Pinpoint the cell where the given text exists, returning its (X, Y) midpoint coordinate. 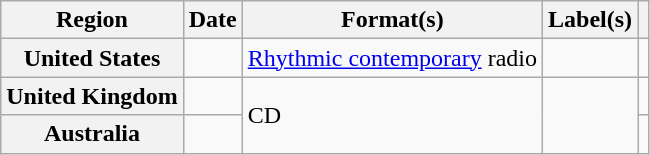
Rhythmic contemporary radio (392, 58)
Region (92, 20)
Australia (92, 134)
United States (92, 58)
Format(s) (392, 20)
CD (392, 115)
United Kingdom (92, 96)
Label(s) (590, 20)
Date (212, 20)
